Scan for the cell matching the given text and deliver its [x, y] coordinate at center. 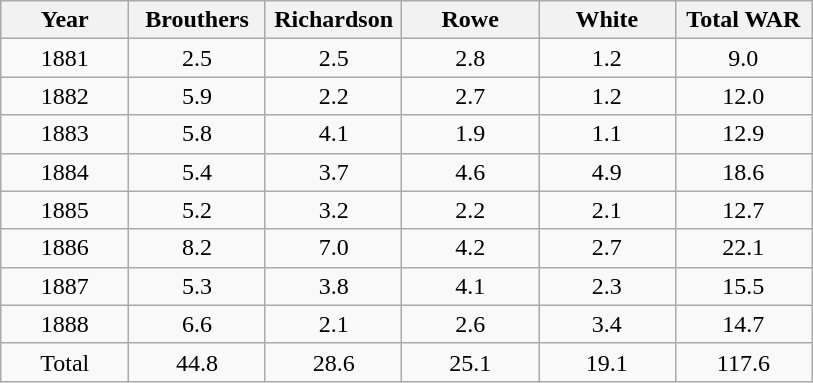
5.3 [198, 286]
Total WAR [744, 20]
1884 [65, 172]
Rowe [470, 20]
5.2 [198, 210]
1881 [65, 58]
15.5 [744, 286]
Brouthers [198, 20]
12.7 [744, 210]
4.2 [470, 248]
18.6 [744, 172]
Total [65, 362]
19.1 [606, 362]
6.6 [198, 324]
2.6 [470, 324]
7.0 [334, 248]
5.8 [198, 134]
4.6 [470, 172]
1.1 [606, 134]
8.2 [198, 248]
5.9 [198, 96]
Richardson [334, 20]
2.3 [606, 286]
3.4 [606, 324]
1888 [65, 324]
1882 [65, 96]
White [606, 20]
117.6 [744, 362]
4.9 [606, 172]
1885 [65, 210]
3.2 [334, 210]
28.6 [334, 362]
1887 [65, 286]
25.1 [470, 362]
12.9 [744, 134]
14.7 [744, 324]
1883 [65, 134]
1.9 [470, 134]
1886 [65, 248]
Year [65, 20]
3.8 [334, 286]
5.4 [198, 172]
22.1 [744, 248]
12.0 [744, 96]
9.0 [744, 58]
44.8 [198, 362]
2.8 [470, 58]
3.7 [334, 172]
